Determine the (x, y) coordinate at the center of the cell enclosing the given text.  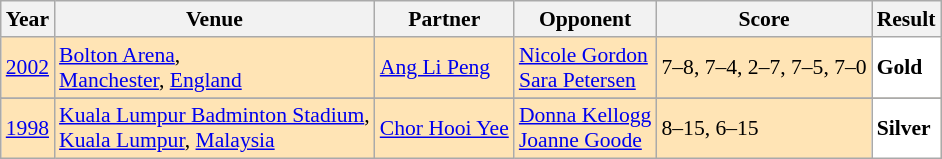
Bolton Arena,Manchester, England (214, 68)
7–8, 7–4, 2–7, 7–5, 7–0 (764, 68)
2002 (28, 68)
Gold (906, 68)
8–15, 6–15 (764, 128)
1998 (28, 128)
Partner (444, 19)
Venue (214, 19)
Kuala Lumpur Badminton Stadium,Kuala Lumpur, Malaysia (214, 128)
Score (764, 19)
Silver (906, 128)
Result (906, 19)
Ang Li Peng (444, 68)
Year (28, 19)
Nicole Gordon Sara Petersen (586, 68)
Opponent (586, 19)
Donna Kellogg Joanne Goode (586, 128)
Chor Hooi Yee (444, 128)
